For the text-containing cell, return its midpoint in [x, y] coordinate format. 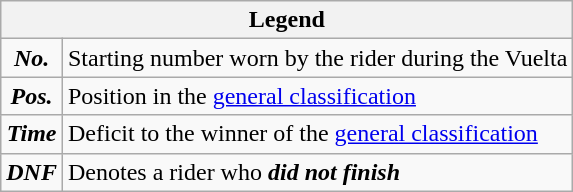
Time [32, 134]
No. [32, 58]
Pos. [32, 96]
Legend [287, 20]
Starting number worn by the rider during the Vuelta [317, 58]
Denotes a rider who did not finish [317, 172]
Deficit to the winner of the general classification [317, 134]
DNF [32, 172]
Position in the general classification [317, 96]
